Find where the given text appears and provide that cell's center as (x, y) coordinate. 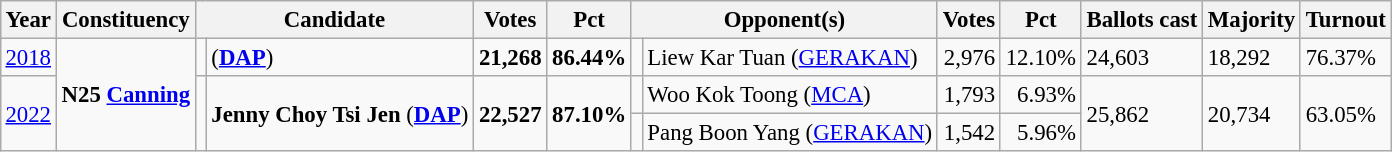
Majority (1252, 20)
Opponent(s) (784, 20)
Year (28, 20)
Ballots cast (1142, 20)
5.96% (1040, 133)
87.10% (590, 114)
Pang Boon Yang (GERAKAN) (790, 133)
N25 Canning (126, 94)
Liew Kar Tuan (GERAKAN) (790, 57)
Turnout (1346, 20)
1,793 (968, 95)
Jenny Choy Tsi Jen (DAP) (340, 114)
Constituency (126, 20)
2018 (28, 57)
76.37% (1346, 57)
6.93% (1040, 95)
12.10% (1040, 57)
63.05% (1346, 114)
(DAP) (340, 57)
21,268 (510, 57)
18,292 (1252, 57)
1,542 (968, 133)
Woo Kok Toong (MCA) (790, 95)
22,527 (510, 114)
2,976 (968, 57)
86.44% (590, 57)
20,734 (1252, 114)
2022 (28, 114)
24,603 (1142, 57)
25,862 (1142, 114)
Candidate (334, 20)
